Return (X, Y) of the center of cell containing provided text 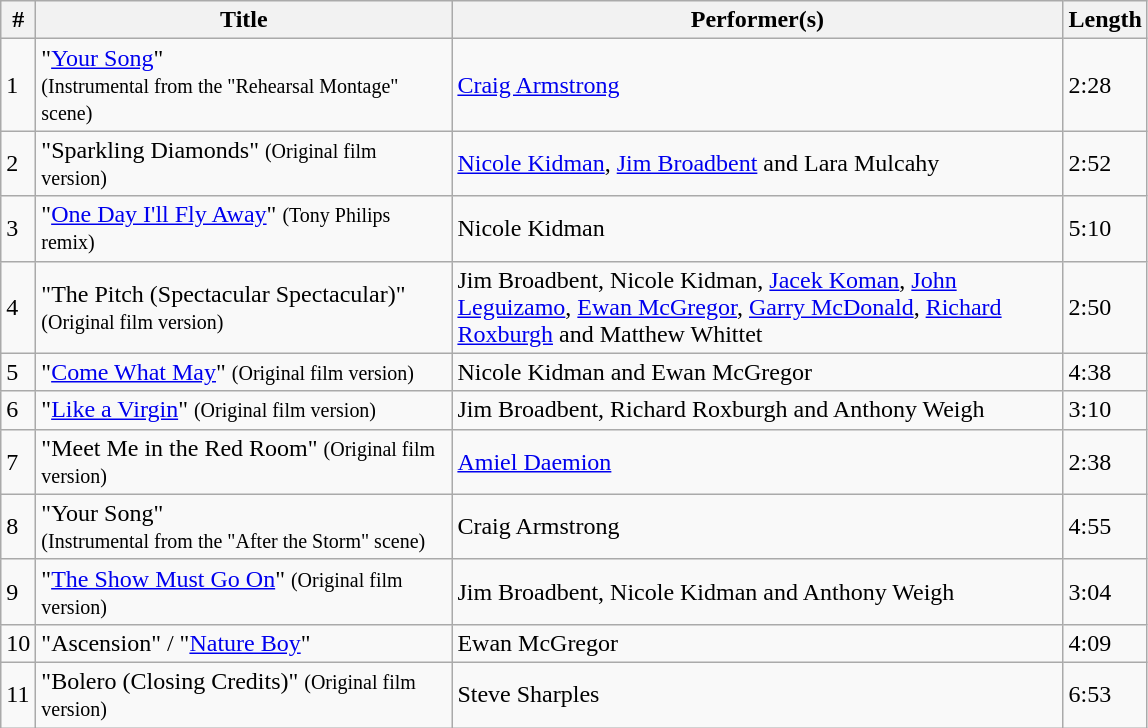
Steve Sharples (758, 694)
Nicole Kidman (758, 228)
2:52 (1105, 164)
"One Day I'll Fly Away" (Tony Philips remix) (244, 228)
5:10 (1105, 228)
"Like a Virgin" (Original film version) (244, 410)
Performer(s) (758, 20)
"The Show Must Go On" (Original film version) (244, 592)
2:38 (1105, 462)
2:28 (1105, 85)
3:04 (1105, 592)
Jim Broadbent, Nicole Kidman and Anthony Weigh (758, 592)
6 (18, 410)
"Sparkling Diamonds" (Original film version) (244, 164)
Jim Broadbent, Richard Roxburgh and Anthony Weigh (758, 410)
# (18, 20)
2 (18, 164)
Length (1105, 20)
Jim Broadbent, Nicole Kidman, Jacek Koman, John Leguizamo, Ewan McGregor, Garry McDonald, Richard Roxburgh and Matthew Whittet (758, 307)
11 (18, 694)
4:38 (1105, 372)
5 (18, 372)
4:55 (1105, 526)
6:53 (1105, 694)
"Your Song"(Instrumental from the "After the Storm" scene) (244, 526)
Nicole Kidman, Jim Broadbent and Lara Mulcahy (758, 164)
Nicole Kidman and Ewan McGregor (758, 372)
Ewan McGregor (758, 643)
3:10 (1105, 410)
7 (18, 462)
8 (18, 526)
2:50 (1105, 307)
"Meet Me in the Red Room" (Original film version) (244, 462)
4 (18, 307)
9 (18, 592)
1 (18, 85)
Title (244, 20)
"Your Song"(Instrumental from the "Rehearsal Montage" scene) (244, 85)
"Ascension" / "Nature Boy" (244, 643)
Amiel Daemion (758, 462)
4:09 (1105, 643)
3 (18, 228)
"Come What May" (Original film version) (244, 372)
"The Pitch (Spectacular Spectacular)" (Original film version) (244, 307)
10 (18, 643)
"Bolero (Closing Credits)" (Original film version) (244, 694)
